Find where the given text appears and provide that cell's center as (X, Y) coordinate. 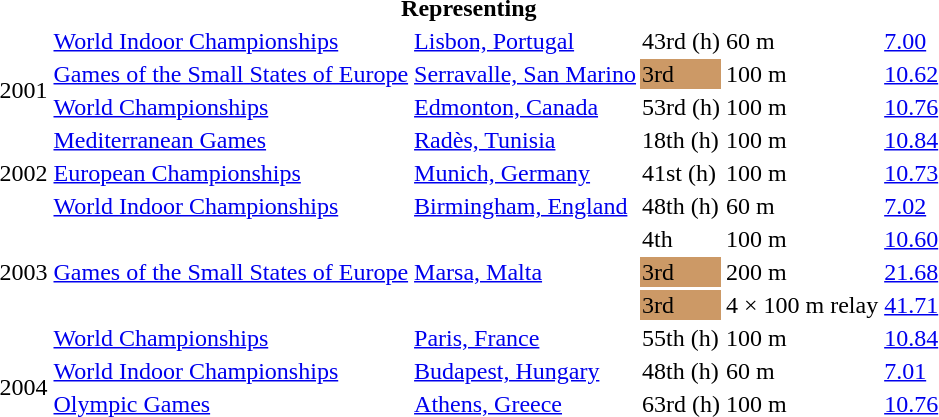
55th (h) (682, 338)
200 m (802, 272)
4 × 100 m relay (802, 305)
41st (h) (682, 173)
18th (h) (682, 140)
Serravalle, San Marino (526, 74)
European Championships (231, 173)
4th (682, 239)
Birmingham, England (526, 206)
Lisbon, Portugal (526, 41)
Munich, Germany (526, 173)
53rd (h) (682, 107)
Mediterranean Games (231, 140)
Edmonton, Canada (526, 107)
Paris, France (526, 338)
Marsa, Malta (526, 272)
Budapest, Hungary (526, 371)
43rd (h) (682, 41)
Radès, Tunisia (526, 140)
